Determine the [X, Y] coordinate at the center of the cell enclosing the given text.  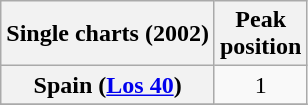
1 [260, 85]
Spain (Los 40) [108, 85]
Single charts (2002) [108, 34]
Peakposition [260, 34]
